From the cell containing the given text, extract its center point as [x, y] coordinate. 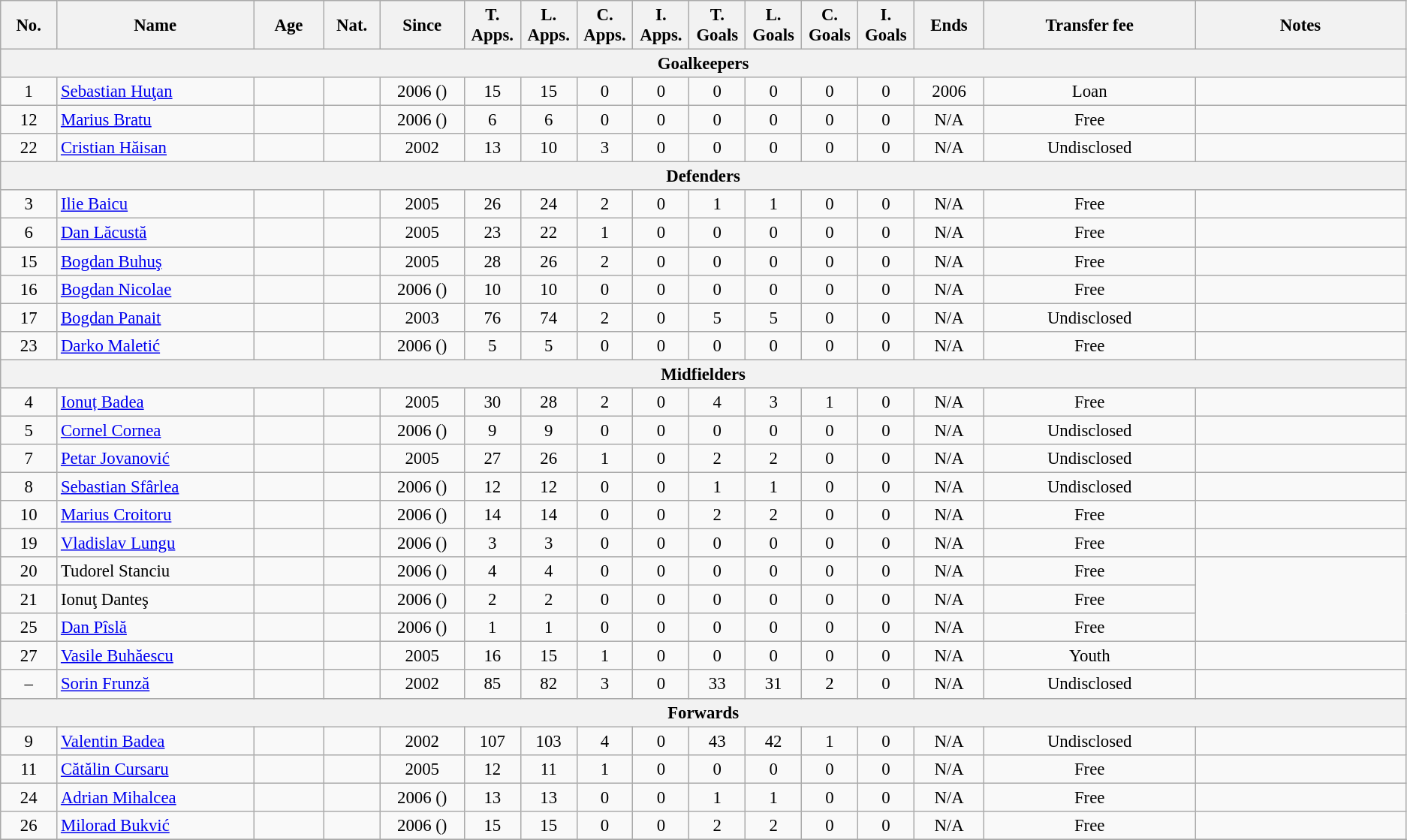
74 [548, 318]
Goalkeepers [703, 64]
Sebastian Huţan [155, 92]
C. Apps. [605, 26]
T. Goals [718, 26]
Bogdan Buhuş [155, 261]
Sorin Frunză [155, 685]
Ilie Baicu [155, 205]
Valentin Badea [155, 741]
20 [29, 571]
Marius Bratu [155, 120]
Tudorel Stanciu [155, 571]
19 [29, 543]
Bogdan Nicolae [155, 289]
Vasile Buhăescu [155, 656]
Marius Croitoru [155, 515]
82 [548, 685]
30 [493, 402]
Since [422, 26]
2006 [949, 92]
Age [289, 26]
Transfer fee [1090, 26]
Notes [1300, 26]
Defenders [703, 176]
C. Goals [830, 26]
7 [29, 459]
8 [29, 486]
Petar Jovanović [155, 459]
17 [29, 318]
107 [493, 741]
L. Apps. [548, 26]
T. Apps. [493, 26]
Dan Pîslă [155, 628]
2003 [422, 318]
Ionuț Badea [155, 402]
33 [718, 685]
Nat. [351, 26]
43 [718, 741]
Forwards [703, 712]
103 [548, 741]
I. Goals [886, 26]
No. [29, 26]
Sebastian Sfârlea [155, 486]
Darko Maletić [155, 345]
Youth [1090, 656]
Bogdan Panait [155, 318]
– [29, 685]
Adrian Mihalcea [155, 797]
25 [29, 628]
21 [29, 600]
Vladislav Lungu [155, 543]
31 [773, 685]
Dan Lăcustă [155, 233]
L. Goals [773, 26]
42 [773, 741]
Midfielders [703, 374]
Ends [949, 26]
I. Apps. [661, 26]
Milorad Bukvić [155, 826]
Cornel Cornea [155, 430]
Name [155, 26]
76 [493, 318]
Cristian Hăisan [155, 148]
Ionuţ Danteş [155, 600]
85 [493, 685]
Cătălin Cursaru [155, 769]
Loan [1090, 92]
